Return the [x, y] coordinate for the center point of the cell that contains the specified text.  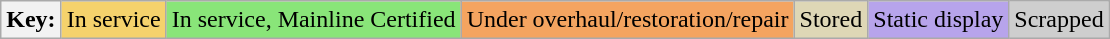
Under overhaul/restoration/repair [628, 20]
In service [114, 20]
In service, Mainline Certified [314, 20]
Static display [938, 20]
Scrapped [1059, 20]
Stored [831, 20]
Key: [31, 20]
